From the cell containing the given text, extract its center point as (x, y) coordinate. 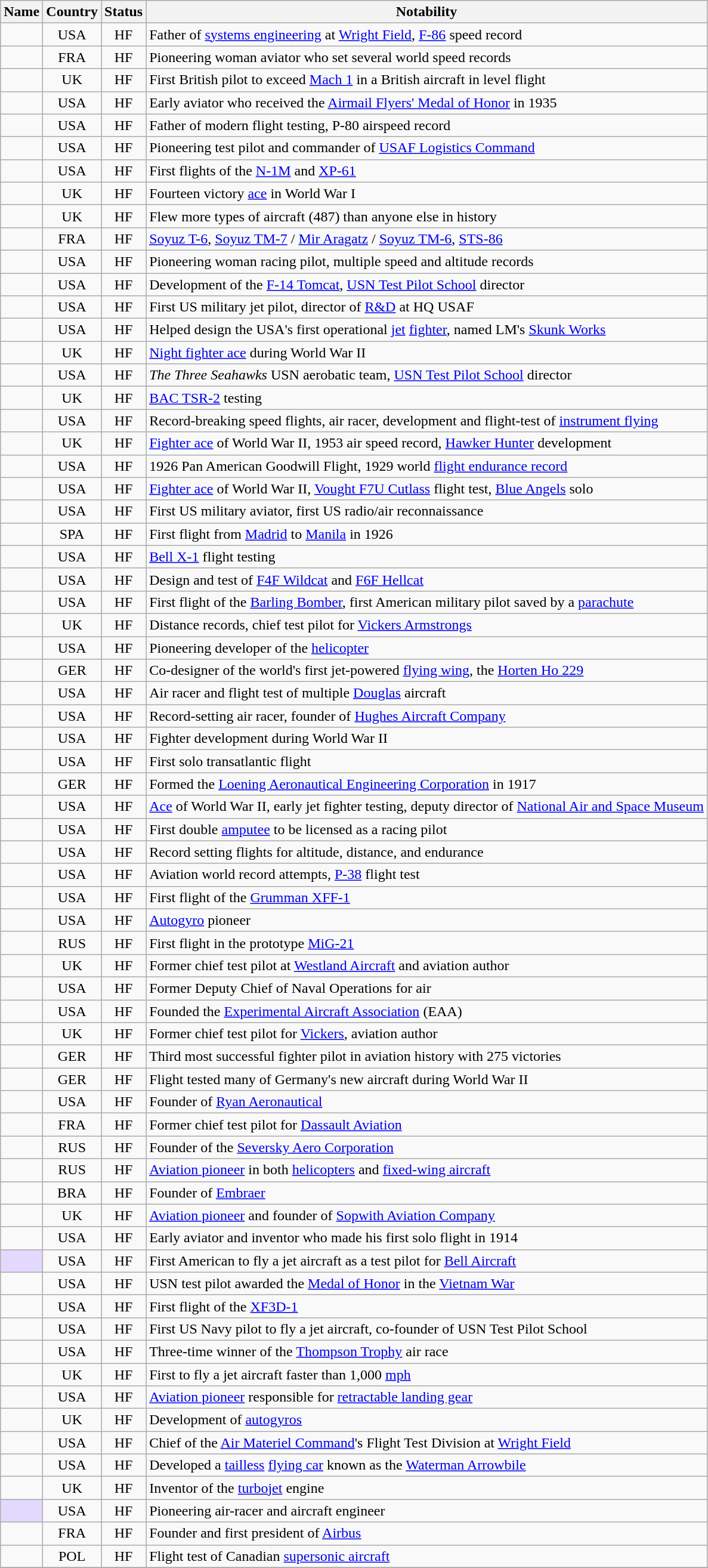
First US military aviator, first US radio/air reconnaissance (427, 511)
Former chief test pilot for Vickers, aviation author (427, 1034)
Fighter ace of World War II, 1953 air speed record, Hawker Hunter development (427, 443)
Development of autogyros (427, 1420)
1926 Pan American Goodwill Flight, 1929 world flight endurance record (427, 466)
Soyuz T-6, Soyuz TM-7 / Mir Aragatz / Soyuz TM-6, STS-86 (427, 239)
SPA (72, 534)
Founder of Embraer (427, 1193)
Distance records, chief test pilot for Vickers Armstrongs (427, 625)
First flight of the XF3D-1 (427, 1306)
First flight of the Barling Bomber, first American military pilot saved by a parachute (427, 602)
Founder of Ryan Aeronautical (427, 1102)
Design and test of F4F Wildcat and F6F Hellcat (427, 579)
First US military jet pilot, director of R&D at HQ USAF (427, 307)
Founder and first president of Airbus (427, 1533)
Flight test of Canadian supersonic aircraft (427, 1556)
Flew more types of aircraft (487) than anyone else in history (427, 216)
Autogyro pioneer (427, 920)
Father of modern flight testing, P-80 airspeed record (427, 125)
Pioneering test pilot and commander of USAF Logistics Command (427, 148)
First US Navy pilot to fly a jet aircraft, co-founder of USN Test Pilot School (427, 1329)
BRA (72, 1193)
Father of systems engineering at Wright Field, F-86 speed record (427, 35)
Former Deputy Chief of Naval Operations for air (427, 988)
Aviation pioneer responsible for retractable landing gear (427, 1397)
Status (124, 12)
Co-designer of the world's first jet-powered flying wing, the Horten Ho 229 (427, 671)
Air racer and flight test of multiple Douglas aircraft (427, 693)
Aviation pioneer in both helicopters and fixed-wing aircraft (427, 1170)
Notability (427, 12)
Founder of the Seversky Aero Corporation (427, 1147)
Chief of the Air Materiel Command's Flight Test Division at Wright Field (427, 1443)
First British pilot to exceed Mach 1 in a British aircraft in level flight (427, 80)
First flight from Madrid to Manila in 1926 (427, 534)
Helped design the USA's first operational jet fighter, named LM's Skunk Works (427, 330)
Founded the Experimental Aircraft Association (EAA) (427, 1011)
Pioneering developer of the helicopter (427, 647)
Bell X-1 flight testing (427, 557)
First flight of the Grumman XFF-1 (427, 897)
Developed a tailless flying car known as the Waterman Arrowbile (427, 1465)
Country (72, 12)
First to fly a jet aircraft faster than 1,000 mph (427, 1374)
Early aviator who received the Airmail Flyers' Medal of Honor in 1935 (427, 103)
First flight in the prototype MiG-21 (427, 943)
Name (21, 12)
Record-breaking speed flights, air racer, development and flight-test of instrument flying (427, 421)
First double amputee to be licensed as a racing pilot (427, 829)
Former chief test pilot at Westland Aircraft and aviation author (427, 965)
Formed the Loening Aeronautical Engineering Corporation in 1917 (427, 784)
Ace of World War II, early jet fighter testing, deputy director of National Air and Space Museum (427, 807)
Record-setting air racer, founder of Hughes Aircraft Company (427, 716)
Fourteen victory ace in World War I (427, 193)
Pioneering woman aviator who set several world speed records (427, 57)
Former chief test pilot for Dassault Aviation (427, 1125)
The Three Seahawks USN aerobatic team, USN Test Pilot School director (427, 375)
BAC TSR-2 testing (427, 398)
Development of the F-14 Tomcat, USN Test Pilot School director (427, 285)
Three-time winner of the Thompson Trophy air race (427, 1351)
First American to fly a jet aircraft as a test pilot for Bell Aircraft (427, 1261)
USN test pilot awarded the Medal of Honor in the Vietnam War (427, 1283)
Flight tested many of Germany's new aircraft during World War II (427, 1079)
Pioneering air-racer and aircraft engineer (427, 1511)
First solo transatlantic flight (427, 761)
Fighter ace of World War II, Vought F7U Cutlass flight test, Blue Angels solo (427, 489)
POL (72, 1556)
Third most successful fighter pilot in aviation history with 275 victories (427, 1057)
Aviation world record attempts, P-38 flight test (427, 875)
Inventor of the turbojet engine (427, 1488)
Early aviator and inventor who made his first solo flight in 1914 (427, 1238)
Night fighter ace during World War II (427, 353)
Pioneering woman racing pilot, multiple speed and altitude records (427, 261)
First flights of the N-1M and XP-61 (427, 171)
Record setting flights for altitude, distance, and endurance (427, 852)
Aviation pioneer and founder of Sopwith Aviation Company (427, 1215)
Fighter development during World War II (427, 739)
